Return the (x, y) coordinate for the center point of the cell that contains the specified text.  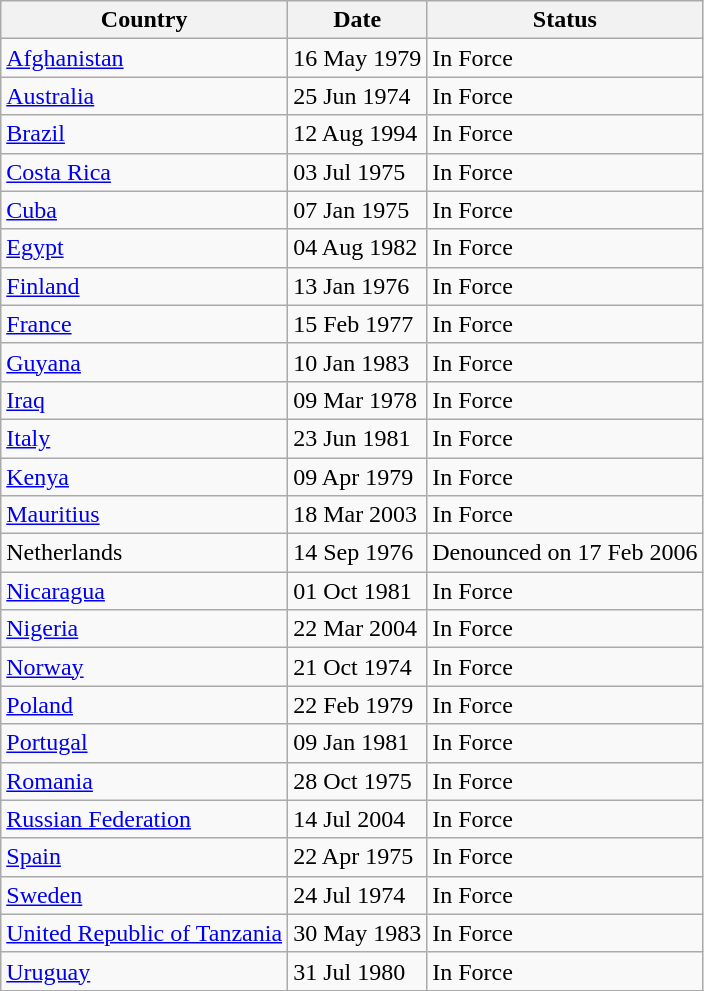
Status (565, 20)
21 Oct 1974 (358, 667)
Kenya (144, 477)
13 Jan 1976 (358, 286)
25 Jun 1974 (358, 96)
10 Jan 1983 (358, 362)
22 Mar 2004 (358, 629)
07 Jan 1975 (358, 210)
14 Sep 1976 (358, 553)
Italy (144, 438)
Costa Rica (144, 172)
24 Jul 1974 (358, 895)
01 Oct 1981 (358, 591)
18 Mar 2003 (358, 515)
Finland (144, 286)
23 Jun 1981 (358, 438)
14 Jul 2004 (358, 819)
04 Aug 1982 (358, 248)
Romania (144, 781)
30 May 1983 (358, 933)
Uruguay (144, 971)
Norway (144, 667)
Date (358, 20)
Country (144, 20)
09 Jan 1981 (358, 743)
United Republic of Tanzania (144, 933)
Egypt (144, 248)
22 Feb 1979 (358, 705)
Spain (144, 857)
Russian Federation (144, 819)
France (144, 324)
Afghanistan (144, 58)
Nicaragua (144, 591)
Netherlands (144, 553)
Brazil (144, 134)
12 Aug 1994 (358, 134)
09 Apr 1979 (358, 477)
Denounced on 17 Feb 2006 (565, 553)
Australia (144, 96)
09 Mar 1978 (358, 400)
Iraq (144, 400)
03 Jul 1975 (358, 172)
Guyana (144, 362)
Portugal (144, 743)
Nigeria (144, 629)
15 Feb 1977 (358, 324)
22 Apr 1975 (358, 857)
Poland (144, 705)
Mauritius (144, 515)
28 Oct 1975 (358, 781)
Cuba (144, 210)
Sweden (144, 895)
16 May 1979 (358, 58)
31 Jul 1980 (358, 971)
